Return (x, y) of the center of cell containing provided text 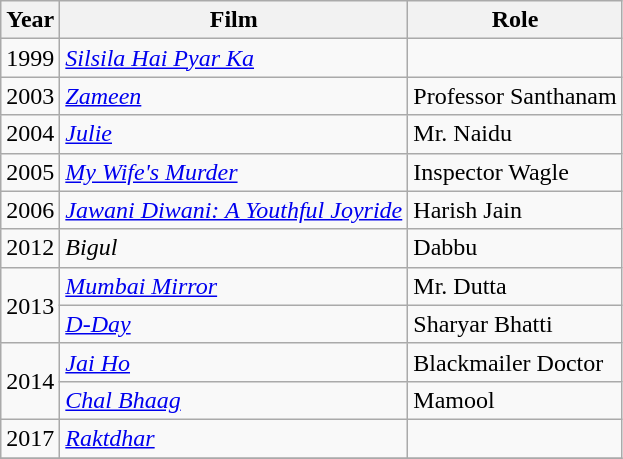
Mumbai Mirror (234, 286)
Chal Bhaag (234, 400)
D-Day (234, 324)
Julie (234, 134)
Year (30, 20)
My Wife's Murder (234, 172)
Mr. Dutta (515, 286)
Film (234, 20)
2004 (30, 134)
Dabbu (515, 248)
Silsila Hai Pyar Ka (234, 58)
Jai Ho (234, 362)
Sharyar Bhatti (515, 324)
2003 (30, 96)
Role (515, 20)
1999 (30, 58)
Bigul (234, 248)
Inspector Wagle (515, 172)
Jawani Diwani: A Youthful Joyride (234, 210)
2014 (30, 381)
2013 (30, 305)
Mamool (515, 400)
Blackmailer Doctor (515, 362)
Mr. Naidu (515, 134)
Zameen (234, 96)
Harish Jain (515, 210)
2017 (30, 438)
Raktdhar (234, 438)
Professor Santhanam (515, 96)
2012 (30, 248)
2005 (30, 172)
2006 (30, 210)
